Capture the cell that displays the provided text and extract its (X, Y) central coordinate. 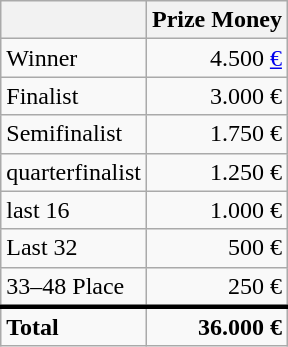
last 16 (74, 210)
1.750 € (216, 134)
1.000 € (216, 210)
quarterfinalist (74, 172)
36.000 € (216, 327)
3.000 € (216, 96)
500 € (216, 248)
Total (74, 327)
33–48 Place (74, 287)
4.500 € (216, 58)
1.250 € (216, 172)
Last 32 (74, 248)
Finalist (74, 96)
Winner (74, 58)
Semifinalist (74, 134)
250 € (216, 287)
Prize Money (216, 20)
